Pinpoint the cell where the given text exists, returning its (x, y) midpoint coordinate. 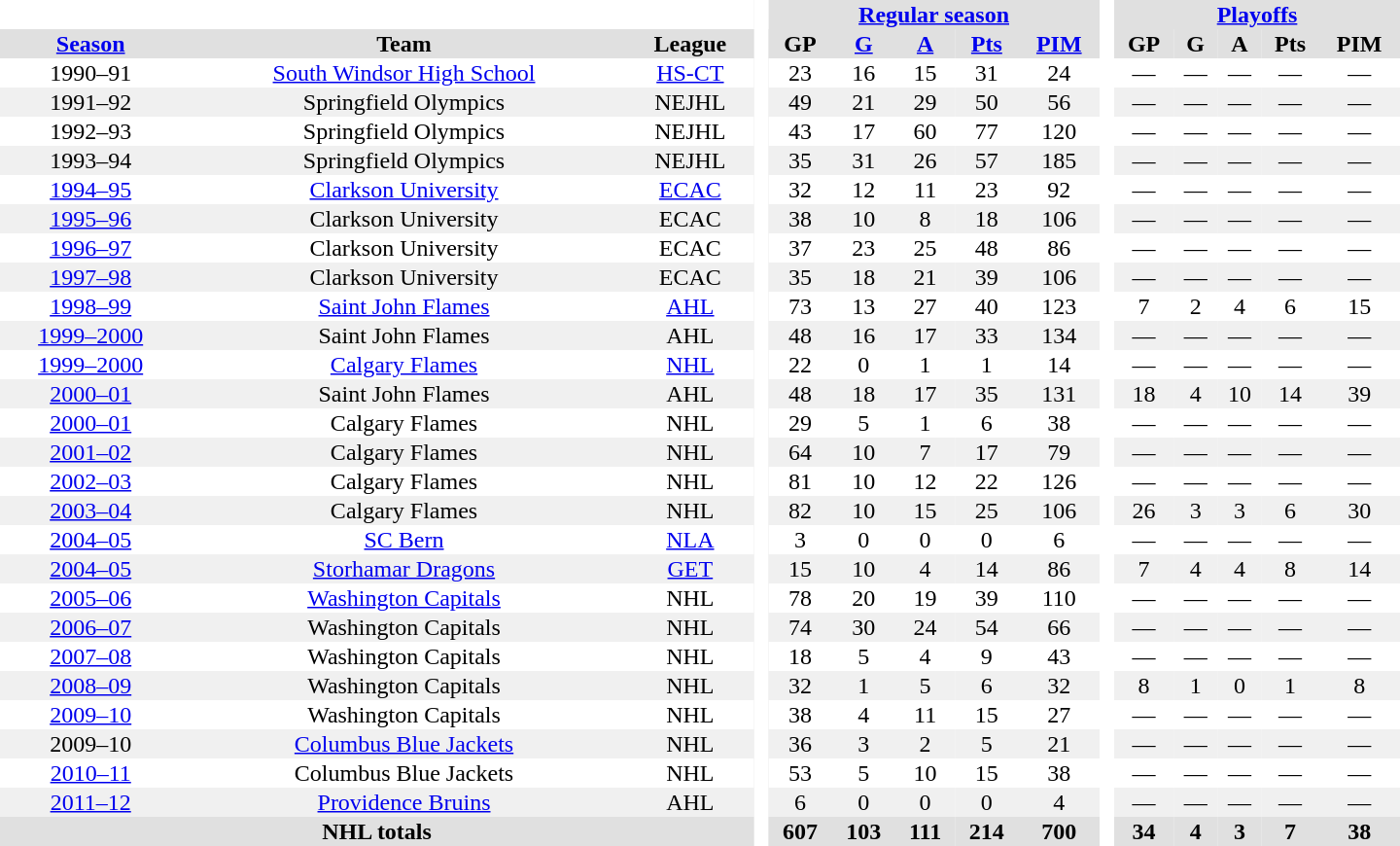
49 (799, 102)
77 (986, 131)
2008–09 (90, 686)
73 (799, 306)
Regular season (933, 15)
HS-CT (690, 73)
2007–08 (90, 656)
700 (1060, 831)
Season (90, 44)
34 (1143, 831)
123 (1060, 306)
134 (1060, 335)
Providence Bruins (403, 802)
Team (403, 44)
50 (986, 102)
36 (799, 744)
2010–11 (90, 773)
2003–04 (90, 511)
1990–91 (90, 73)
607 (799, 831)
37 (799, 248)
Playoffs (1257, 15)
92 (1060, 190)
120 (1060, 131)
Storhamar Dragons (403, 569)
League (690, 44)
111 (926, 831)
2002–03 (90, 481)
1994–95 (90, 190)
2001–02 (90, 452)
1997–98 (90, 277)
54 (986, 627)
9 (986, 656)
NLA (690, 540)
78 (799, 598)
103 (863, 831)
SC Bern (403, 540)
1995–96 (90, 219)
82 (799, 511)
64 (799, 452)
131 (1060, 394)
1998–99 (90, 306)
79 (1060, 452)
60 (926, 131)
110 (1060, 598)
81 (799, 481)
NHL totals (377, 831)
1992–93 (90, 131)
185 (1060, 160)
214 (986, 831)
53 (799, 773)
2006–07 (90, 627)
20 (863, 598)
57 (986, 160)
South Windsor High School (403, 73)
2011–12 (90, 802)
40 (986, 306)
19 (926, 598)
1993–94 (90, 160)
56 (1060, 102)
126 (1060, 481)
33 (986, 335)
1996–97 (90, 248)
66 (1060, 627)
74 (799, 627)
2005–06 (90, 598)
GET (690, 569)
1991–92 (90, 102)
13 (863, 306)
